Output the (x, y) coordinate of the center of the cell containing the given text.  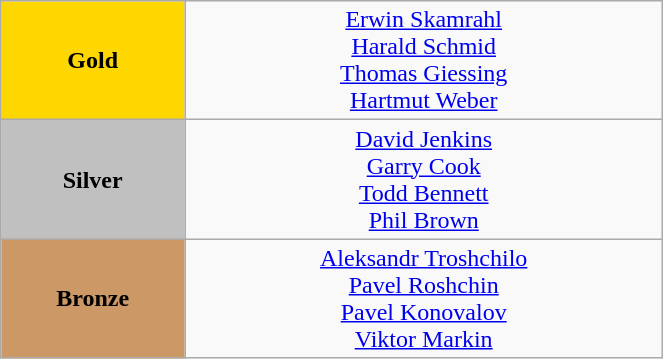
Erwin SkamrahlHarald SchmidThomas GiessingHartmut Weber (424, 60)
Bronze (93, 298)
Gold (93, 60)
Silver (93, 180)
David JenkinsGarry CookTodd BennettPhil Brown (424, 180)
Aleksandr TroshchiloPavel RoshchinPavel KonovalovViktor Markin (424, 298)
